Capture the cell that displays the provided text and extract its [X, Y] central coordinate. 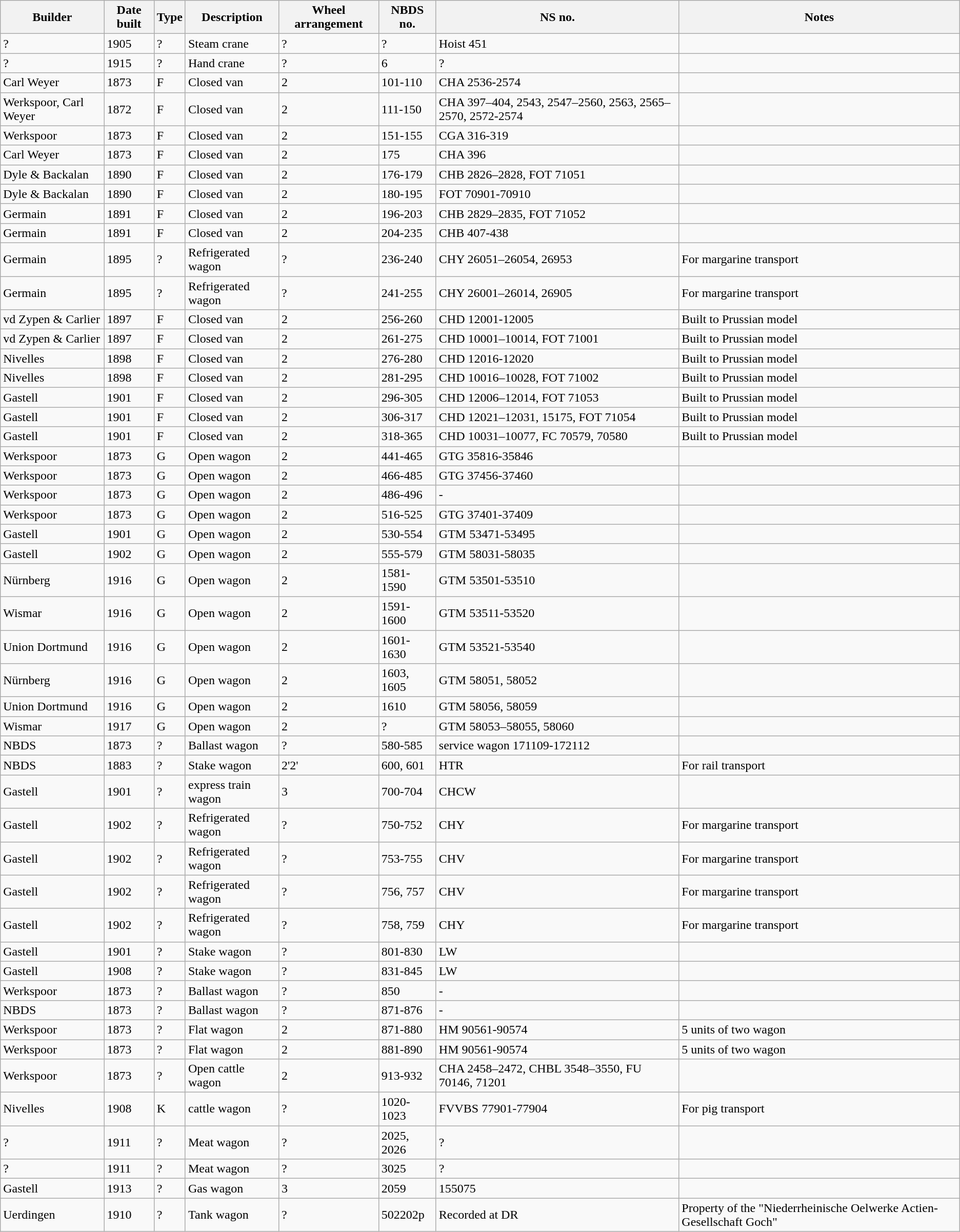
486-496 [407, 495]
GTM 58031-58035 [557, 553]
1913 [129, 1188]
CHY 26051–26054, 26953 [557, 260]
Date built [129, 17]
1905 [129, 44]
1591-1600 [407, 613]
Hoist 451 [557, 44]
111-150 [407, 109]
Steam crane [232, 44]
196-203 [407, 213]
756, 757 [407, 891]
CHA 2536-2574 [557, 83]
CHD 12021–12031, 15175, FOT 71054 [557, 417]
GTM 58053–58055, 58060 [557, 726]
CHB 2826–2828, FOT 71051 [557, 174]
1581-1590 [407, 580]
530-554 [407, 534]
306-317 [407, 417]
Recorded at DR [557, 1215]
831-845 [407, 971]
GTM 53511-53520 [557, 613]
502202p [407, 1215]
FOT 70901-70910 [557, 194]
CHD 12006–12014, FOT 71053 [557, 398]
881-890 [407, 1049]
261-275 [407, 339]
750-752 [407, 825]
296-305 [407, 398]
1915 [129, 63]
GTG 37401-37409 [557, 514]
GTM 53501-53510 [557, 580]
850 [407, 990]
1603, 1605 [407, 680]
CHB 2829–2835, FOT 71052 [557, 213]
318-365 [407, 436]
Tank wagon [232, 1215]
CHA 397–404, 2543, 2547–2560, 2563, 2565–2570, 2572-2574 [557, 109]
555-579 [407, 553]
Werkspoor, Carl Weyer [52, 109]
204-235 [407, 233]
441-465 [407, 456]
3025 [407, 1169]
516-525 [407, 514]
101-110 [407, 83]
700-704 [407, 792]
GTG 37456-37460 [557, 475]
753-755 [407, 859]
K [169, 1109]
CHD 10031–10077, FC 70579, 70580 [557, 436]
600, 601 [407, 765]
256-260 [407, 320]
1601-1630 [407, 646]
236-240 [407, 260]
Builder [52, 17]
758, 759 [407, 925]
For pig transport [819, 1109]
Open cattle wagon [232, 1076]
580-585 [407, 746]
276-280 [407, 359]
express train wagon [232, 792]
CHY 26001–26014, 26905 [557, 292]
GTG 35816-35846 [557, 456]
GTM 53471-53495 [557, 534]
913-932 [407, 1076]
1883 [129, 765]
466-485 [407, 475]
871-880 [407, 1029]
GTM 58056, 58059 [557, 707]
1610 [407, 707]
175 [407, 155]
cattle wagon [232, 1109]
281-295 [407, 378]
CHD 12016-12020 [557, 359]
Type [169, 17]
For rail transport [819, 765]
FVVBS 77901-77904 [557, 1109]
HTR [557, 765]
180-195 [407, 194]
CHD 12001-12005 [557, 320]
CHB 407-438 [557, 233]
151-155 [407, 135]
241-255 [407, 292]
176-179 [407, 174]
Hand crane [232, 63]
Wheel arrangement [328, 17]
2025, 2026 [407, 1143]
CHD 10016–10028, FOT 71002 [557, 378]
871-876 [407, 1010]
1910 [129, 1215]
6 [407, 63]
CGA 316-319 [557, 135]
NS no. [557, 17]
1020-1023 [407, 1109]
2059 [407, 1188]
NBDS no. [407, 17]
155075 [557, 1188]
GTM 53521-53540 [557, 646]
CHCW [557, 792]
Uerdingen [52, 1215]
1917 [129, 726]
801-830 [407, 951]
Description [232, 17]
CHA 396 [557, 155]
Notes [819, 17]
CHA 2458–2472, CHBL 3548–3550, FU 70146, 71201 [557, 1076]
GTM 58051, 58052 [557, 680]
CHD 10001–10014, FOT 71001 [557, 339]
2'2' [328, 765]
Property of the "Niederrheinische Oelwerke Actien-Gesellschaft Goch" [819, 1215]
service wagon 171109-172112 [557, 746]
Gas wagon [232, 1188]
1872 [129, 109]
